Pinpoint the cell where the given text exists, returning its [X, Y] midpoint coordinate. 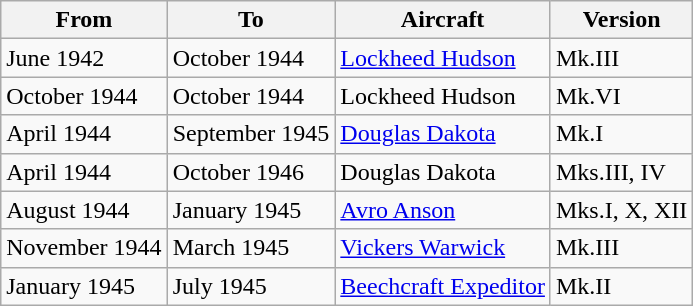
From [84, 20]
Mks.I, X, XII [621, 210]
Aircraft [443, 20]
Mks.III, IV [621, 172]
November 1944 [84, 248]
Mk.VI [621, 96]
July 1945 [251, 286]
March 1945 [251, 248]
To [251, 20]
Mk.I [621, 134]
Version [621, 20]
June 1942 [84, 58]
Vickers Warwick [443, 248]
Beechcraft Expeditor [443, 286]
September 1945 [251, 134]
October 1946 [251, 172]
Avro Anson [443, 210]
Mk.II [621, 286]
August 1944 [84, 210]
